Return the [x, y] coordinate for the center point of the cell that contains the specified text.  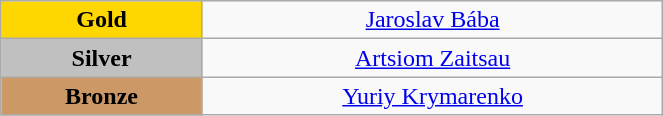
Artsiom Zaitsau [432, 58]
Gold [102, 20]
Silver [102, 58]
Jaroslav Bába [432, 20]
Bronze [102, 96]
Yuriy Krymarenko [432, 96]
